From the cell containing the given text, extract its center point as [x, y] coordinate. 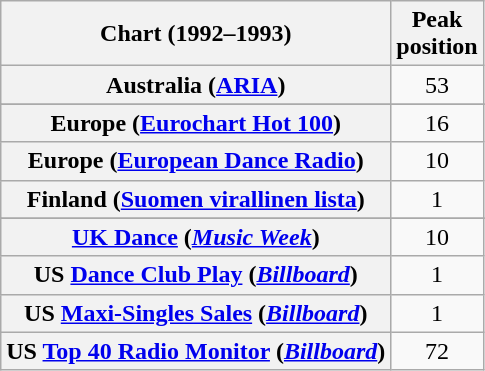
Chart (1992–1993) [196, 34]
53 [437, 85]
16 [437, 123]
Australia (ARIA) [196, 85]
Finland (Suomen virallinen lista) [196, 199]
Peakposition [437, 34]
72 [437, 351]
Europe (European Dance Radio) [196, 161]
UK Dance (Music Week) [196, 237]
Europe (Eurochart Hot 100) [196, 123]
US Top 40 Radio Monitor (Billboard) [196, 351]
US Maxi-Singles Sales (Billboard) [196, 313]
US Dance Club Play (Billboard) [196, 275]
